Scan for the cell matching the given text and deliver its (x, y) coordinate at center. 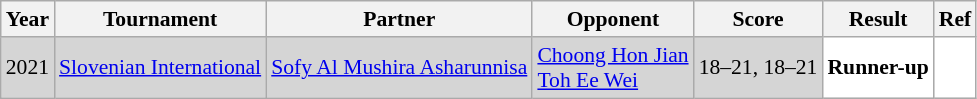
Ref (955, 19)
Result (878, 19)
Score (758, 19)
2021 (28, 68)
Choong Hon Jian Toh Ee Wei (612, 68)
Slovenian International (160, 68)
Partner (399, 19)
Sofy Al Mushira Asharunnisa (399, 68)
Tournament (160, 19)
Year (28, 19)
Opponent (612, 19)
Runner-up (878, 68)
18–21, 18–21 (758, 68)
